Capture the cell that displays the provided text and extract its [x, y] central coordinate. 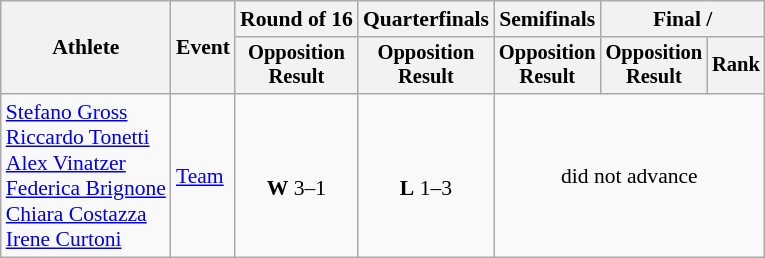
Team [203, 176]
Stefano GrossRiccardo TonettiAlex VinatzerFederica BrignoneChiara CostazzaIrene Curtoni [86, 176]
L 1–3 [426, 176]
Athlete [86, 48]
did not advance [630, 176]
Round of 16 [296, 19]
W 3–1 [296, 176]
Semifinals [548, 19]
Final / [683, 19]
Rank [736, 66]
Quarterfinals [426, 19]
Event [203, 48]
